Find where the given text appears and provide that cell's center as (X, Y) coordinate. 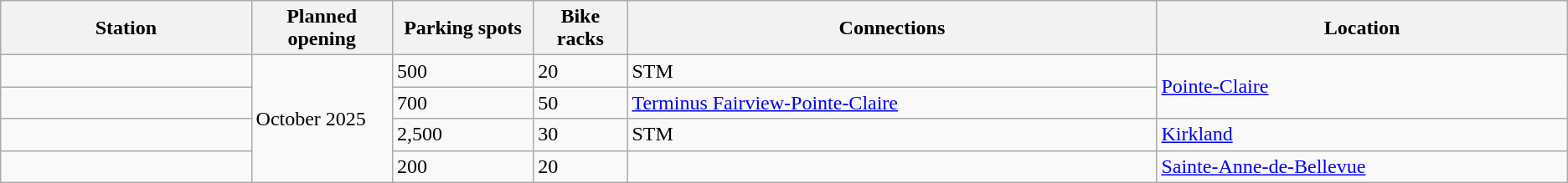
50 (580, 103)
Connections (892, 28)
700 (462, 103)
Parking spots (462, 28)
Bike racks (580, 28)
200 (462, 166)
2,500 (462, 135)
Location (1362, 28)
Terminus Fairview-Pointe-Claire (892, 103)
October 2025 (322, 119)
Sainte-Anne-de-Bellevue (1362, 166)
Station (126, 28)
Kirkland (1362, 135)
500 (462, 71)
Pointe-Claire (1362, 87)
30 (580, 135)
Planned opening (322, 28)
